Extract the [X, Y] coordinate from the center of the cell holding the provided text.  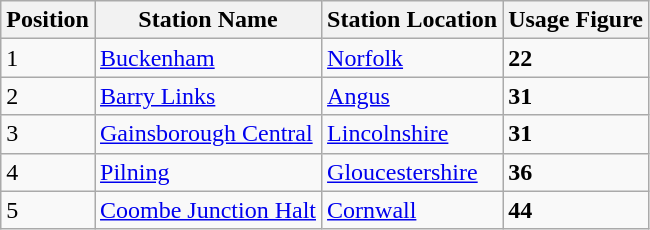
5 [48, 210]
Position [48, 20]
4 [48, 172]
Station Name [208, 20]
Gainsborough Central [208, 134]
Gloucestershire [412, 172]
Lincolnshire [412, 134]
Coombe Junction Halt [208, 210]
Angus [412, 96]
Cornwall [412, 210]
Pilning [208, 172]
Norfolk [412, 58]
Station Location [412, 20]
3 [48, 134]
2 [48, 96]
Buckenham [208, 58]
1 [48, 58]
Barry Links [208, 96]
Usage Figure [576, 20]
44 [576, 210]
22 [576, 58]
36 [576, 172]
